Scan for the cell matching the given text and deliver its [X, Y] coordinate at center. 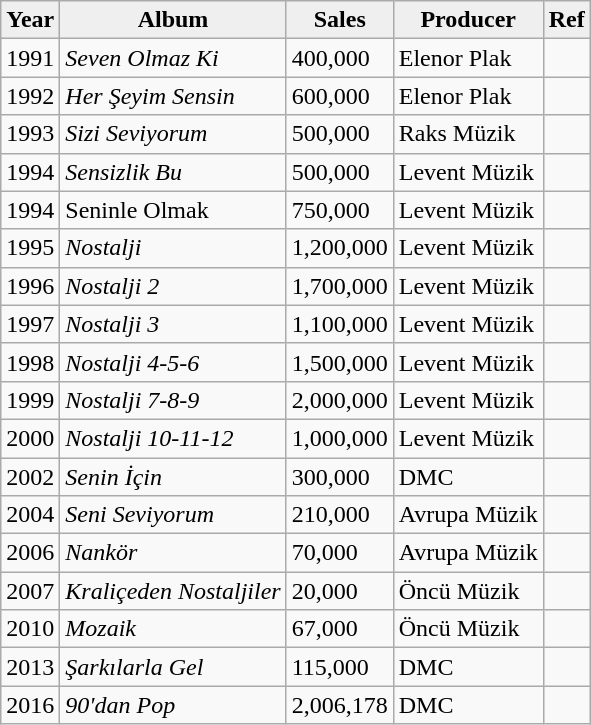
Nostalji 10-11-12 [173, 438]
Sizi Seviyorum [173, 134]
Nostalji [173, 248]
2004 [30, 515]
750,000 [340, 210]
1996 [30, 286]
Nostalji 3 [173, 324]
Sales [340, 20]
1,200,000 [340, 248]
1992 [30, 96]
Şarkılarla Gel [173, 667]
Ref [566, 20]
1997 [30, 324]
Kraliçeden Nostaljiler [173, 591]
Seven Olmaz Ki [173, 58]
2,006,178 [340, 705]
1993 [30, 134]
1,000,000 [340, 438]
400,000 [340, 58]
Sensizlik Bu [173, 172]
2016 [30, 705]
90'dan Pop [173, 705]
300,000 [340, 477]
70,000 [340, 553]
Seninle Olmak [173, 210]
Senin İçin [173, 477]
2002 [30, 477]
2,000,000 [340, 400]
Year [30, 20]
600,000 [340, 96]
Raks Müzik [468, 134]
1,500,000 [340, 362]
115,000 [340, 667]
1998 [30, 362]
1991 [30, 58]
20,000 [340, 591]
1,700,000 [340, 286]
1995 [30, 248]
2007 [30, 591]
1,100,000 [340, 324]
Nostalji 2 [173, 286]
Album [173, 20]
Producer [468, 20]
Her Şeyim Sensin [173, 96]
2006 [30, 553]
2010 [30, 629]
2000 [30, 438]
Nostalji 4-5-6 [173, 362]
67,000 [340, 629]
Seni Seviyorum [173, 515]
Nostalji 7-8-9 [173, 400]
210,000 [340, 515]
Mozaik [173, 629]
1999 [30, 400]
Nankör [173, 553]
2013 [30, 667]
